Pinpoint the cell where the given text exists, returning its [x, y] midpoint coordinate. 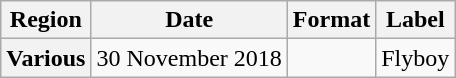
Region [46, 20]
Date [189, 20]
30 November 2018 [189, 58]
Flyboy [416, 58]
Format [331, 20]
Label [416, 20]
Various [46, 58]
